Scan for the cell matching the given text and deliver its [x, y] coordinate at center. 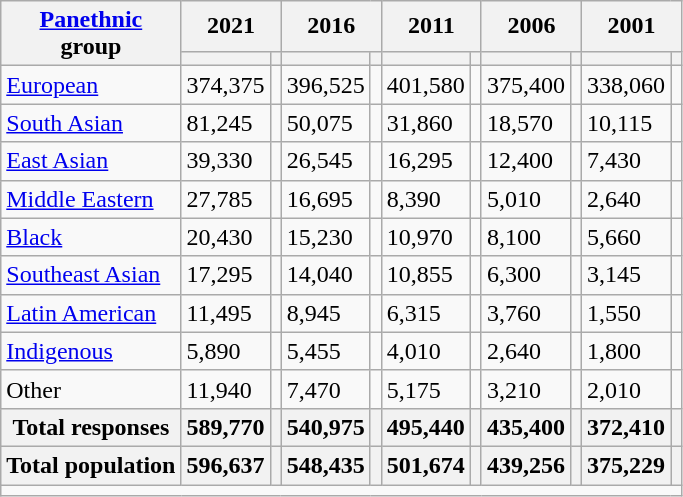
5,660 [626, 237]
435,400 [526, 427]
396,525 [326, 85]
39,330 [226, 161]
2021 [231, 26]
Black [91, 237]
1,550 [626, 313]
11,495 [226, 313]
26,545 [326, 161]
2011 [431, 26]
4,010 [426, 351]
375,400 [526, 85]
10,115 [626, 123]
8,100 [526, 237]
81,245 [226, 123]
7,470 [326, 389]
2006 [531, 26]
6,315 [426, 313]
European [91, 85]
589,770 [226, 427]
372,410 [626, 427]
Total population [91, 465]
3,145 [626, 275]
2,010 [626, 389]
East Asian [91, 161]
374,375 [226, 85]
8,945 [326, 313]
Panethnicgroup [91, 34]
5,175 [426, 389]
2016 [331, 26]
17,295 [226, 275]
10,855 [426, 275]
439,256 [526, 465]
10,970 [426, 237]
8,390 [426, 199]
50,075 [326, 123]
596,637 [226, 465]
Latin American [91, 313]
16,695 [326, 199]
16,295 [426, 161]
Southeast Asian [91, 275]
18,570 [526, 123]
11,940 [226, 389]
Total responses [91, 427]
Other [91, 389]
501,674 [426, 465]
338,060 [626, 85]
7,430 [626, 161]
14,040 [326, 275]
3,210 [526, 389]
548,435 [326, 465]
495,440 [426, 427]
3,760 [526, 313]
15,230 [326, 237]
5,455 [326, 351]
Indigenous [91, 351]
5,890 [226, 351]
31,860 [426, 123]
5,010 [526, 199]
540,975 [326, 427]
South Asian [91, 123]
27,785 [226, 199]
Middle Eastern [91, 199]
2001 [632, 26]
375,229 [626, 465]
20,430 [226, 237]
1,800 [626, 351]
401,580 [426, 85]
6,300 [526, 275]
12,400 [526, 161]
